For the text-containing cell, return its midpoint in (x, y) coordinate format. 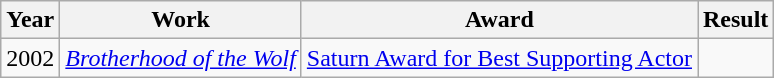
Saturn Award for Best Supporting Actor (499, 58)
Result (736, 20)
Work (181, 20)
2002 (30, 58)
Award (499, 20)
Brotherhood of the Wolf (181, 58)
Year (30, 20)
